Output the (X, Y) coordinate of the center of the cell containing the given text.  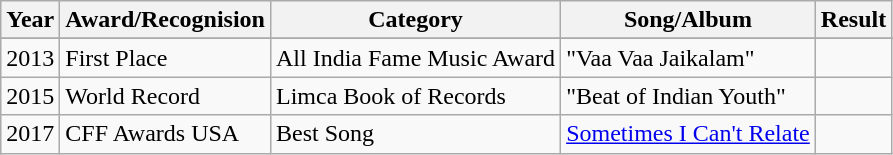
CFF Awards USA (166, 134)
Award/Recognision (166, 20)
2017 (30, 134)
2013 (30, 58)
2015 (30, 96)
Best Song (415, 134)
"Beat of Indian Youth" (688, 96)
Result (853, 20)
Category (415, 20)
World Record (166, 96)
Year (30, 20)
"Vaa Vaa Jaikalam" (688, 58)
Limca Book of Records (415, 96)
Sometimes I Can't Relate (688, 134)
First Place (166, 58)
Song/Album (688, 20)
All India Fame Music Award (415, 58)
